Determine the [X, Y] coordinate at the center of the cell enclosing the given text.  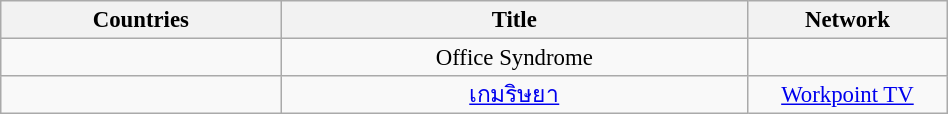
Workpoint TV [848, 95]
Title [514, 20]
เกมริษยา [514, 95]
Countries [141, 20]
Network [848, 20]
Office Syndrome [514, 58]
